Output the (x, y) coordinate of the center of the cell containing the given text.  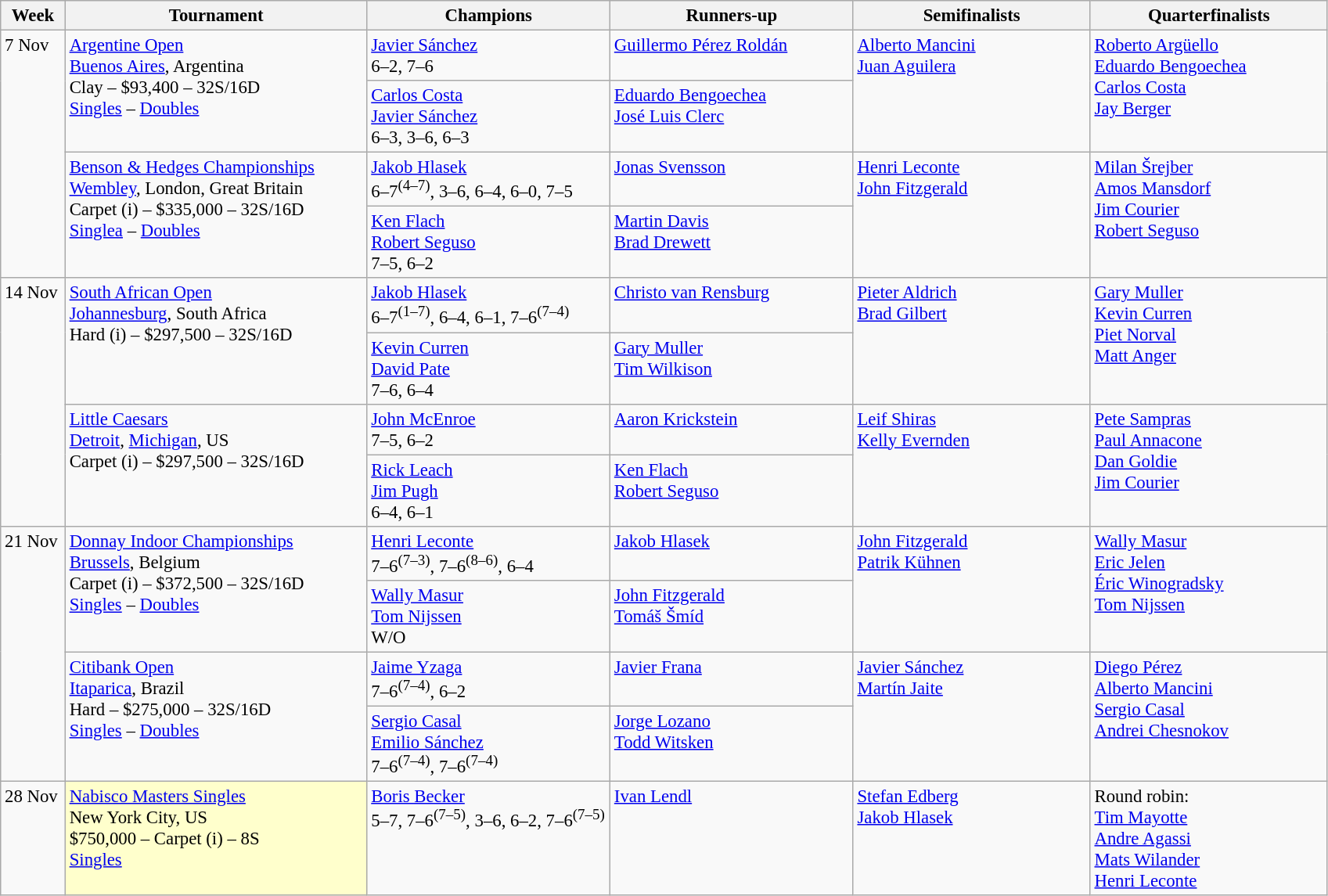
Wally Masur Eric Jelen Éric Winogradsky Tom Nijssen (1208, 588)
Pete Sampras Paul Annacone Dan Goldie Jim Courier (1208, 465)
Boris Becker 5–7, 7–6(7–5), 3–6, 6–2, 7–6(7–5) (488, 839)
Henri Leconte John Fitzgerald (972, 216)
Tournament (216, 16)
Martin Davis Brad Drewett (732, 243)
Gary Muller Kevin Curren Piet Norval Matt Anger (1208, 341)
Sergio Casal Emilio Sánchez 7–6(7–4), 7–6(7–4) (488, 743)
Semifinalists (972, 16)
Alberto Mancini Juan Aguilera (972, 92)
Jakob Hlasek 6–7(1–7), 6–4, 6–1, 7–6(7–4) (488, 305)
14 Nov (33, 402)
Argentine Open Buenos Aires, Argentina Clay – $93,400 – 32S/16D Singles – Doubles (216, 92)
Eduardo Bengoechea José Luis Clerc (732, 117)
Guillermo Pérez Roldán (732, 56)
South African Open Johannesburg, South AfricaHard (i) – $297,500 – 32S/16D (216, 341)
Roberto Argüello Eduardo Bengoechea Carlos Costa Jay Berger (1208, 92)
Wally Masur Tom Nijssen W/O (488, 617)
Henri Leconte 7–6(7–3), 7–6(8–6), 6–4 (488, 552)
Little CaesarsDetroit, Michigan, USCarpet (i) – $297,500 – 32S/16D (216, 465)
Gary Muller Tim Wilkison (732, 369)
John Fitzgerald Tomáš Šmíd (732, 617)
Javier Sánchez Martín Jaite (972, 717)
Aaron Krickstein (732, 429)
Javier Frana (732, 679)
Carlos Costa Javier Sánchez 6–3, 3–6, 6–3 (488, 117)
Jakob Hlasek (732, 552)
Ken Flach Robert Seguso (732, 491)
Diego Pérez Alberto Mancini Sergio Casal Andrei Chesnokov (1208, 717)
Donnay Indoor Championships Brussels, BelgiumCarpet (i) – $372,500 – 32S/16D Singles – Doubles (216, 588)
Citibank Open Itaparica, BrazilHard – $275,000 – 32S/16D Singles – Doubles (216, 717)
Kevin Curren David Pate 7–6, 6–4 (488, 369)
Jorge Lozano Todd Witsken (732, 743)
Pieter Aldrich Brad Gilbert (972, 341)
Ken Flach Robert Seguso 7–5, 6–2 (488, 243)
John McEnroe 7–5, 6–2 (488, 429)
7 Nov (33, 155)
Leif Shiras Kelly Evernden (972, 465)
Jonas Svensson (732, 180)
Rick Leach Jim Pugh 6–4, 6–1 (488, 491)
Quarterfinalists (1208, 16)
28 Nov (33, 839)
Jakob Hlasek 6–7(4–7), 3–6, 6–4, 6–0, 7–5 (488, 180)
John Fitzgerald Patrik Kühnen (972, 588)
Stefan Edberg Jakob Hlasek (972, 839)
Christo van Rensburg (732, 305)
Ivan Lendl (732, 839)
Champions (488, 16)
21 Nov (33, 653)
Milan Šrejber Amos Mansdorf Jim Courier Robert Seguso (1208, 216)
Nabisco Masters Singles New York City, US$750,000 – Carpet (i) – 8SSingles (216, 839)
Week (33, 16)
Benson & Hedges Championships Wembley, London, Great BritainCarpet (i) – $335,000 – 32S/16D Singlea – Doubles (216, 216)
Runners-up (732, 16)
Jaime Yzaga 7–6(7–4), 6–2 (488, 679)
Javier Sánchez 6–2, 7–6 (488, 56)
Round robin: Tim Mayotte Andre Agassi Mats Wilander Henri Leconte (1208, 839)
